Return [X, Y] of the center of cell containing provided text 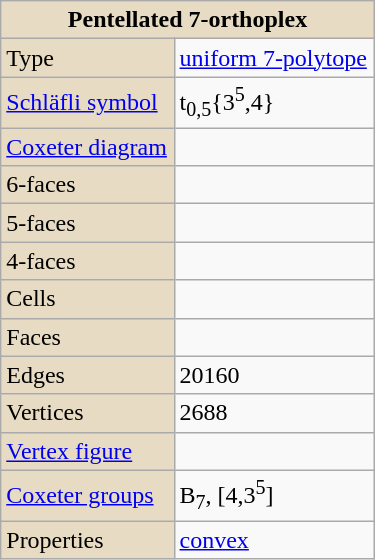
Vertices [88, 413]
Properties [88, 540]
20160 [274, 375]
5-faces [88, 223]
6-faces [88, 185]
t0,5{35,4} [274, 102]
uniform 7-polytope [274, 58]
Cells [88, 299]
Pentellated 7-orthoplex [188, 20]
Coxeter diagram [88, 147]
4-faces [88, 261]
B7, [4,35] [274, 496]
Type [88, 58]
2688 [274, 413]
Schläfli symbol [88, 102]
convex [274, 540]
Edges [88, 375]
Vertex figure [88, 451]
Faces [88, 337]
Coxeter groups [88, 496]
